From the cell containing the given text, extract its center point as [X, Y] coordinate. 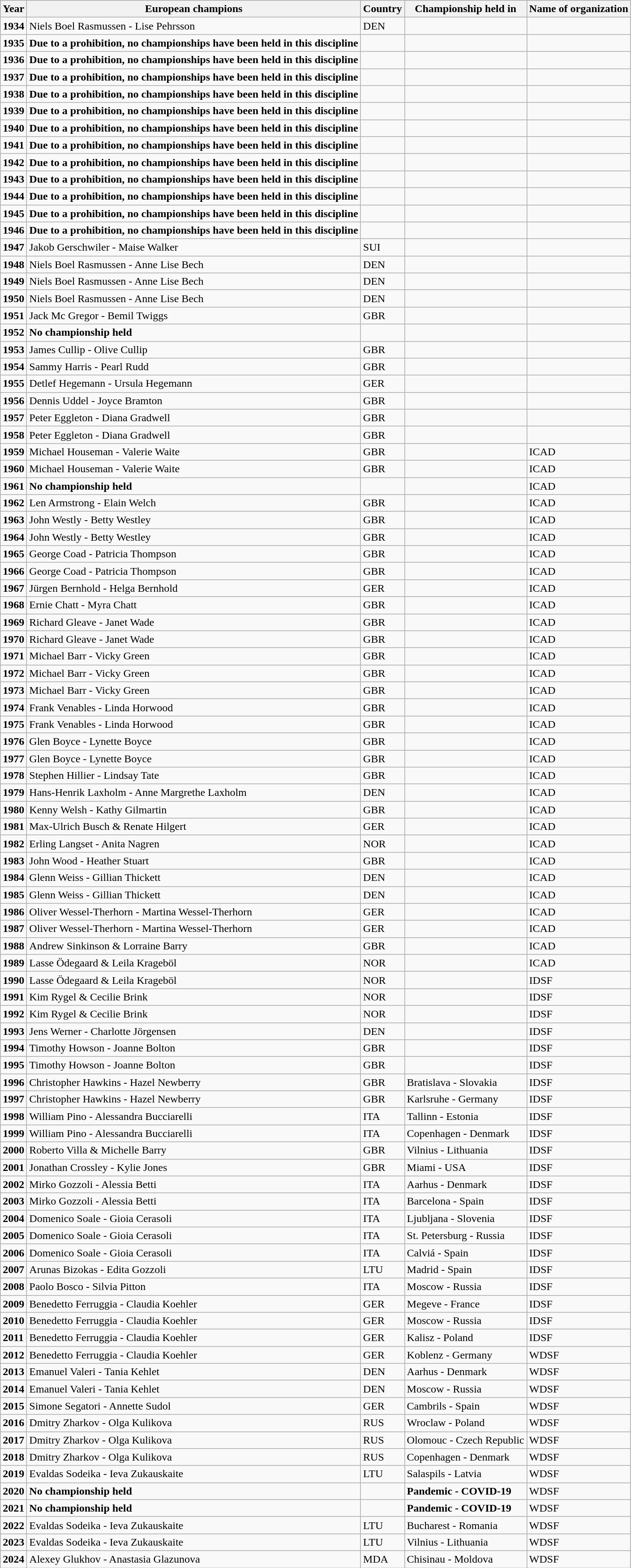
1984 [13, 878]
1967 [13, 588]
1972 [13, 673]
2014 [13, 1389]
Country [382, 9]
Paolo Bosco - Silvia Pitton [193, 1286]
Olomouc - Czech Republic [466, 1440]
Tallinn - Estonia [466, 1116]
1995 [13, 1065]
Jens Werner - Charlotte Jörgensen [193, 1031]
1975 [13, 724]
1948 [13, 265]
Wroclaw - Poland [466, 1423]
1945 [13, 214]
1942 [13, 162]
1939 [13, 111]
1992 [13, 1014]
1977 [13, 759]
2023 [13, 1542]
1981 [13, 827]
Salaspils - Latvia [466, 1474]
European champions [193, 9]
Madrid - Spain [466, 1269]
Simone Segatori - Annette Sudol [193, 1406]
2008 [13, 1286]
2001 [13, 1167]
2003 [13, 1201]
2010 [13, 1321]
1980 [13, 810]
1960 [13, 469]
2020 [13, 1491]
Detlef Hegemann - Ursula Hegemann [193, 384]
Chisinau - Moldova [466, 1559]
1947 [13, 248]
1936 [13, 60]
1994 [13, 1048]
1940 [13, 128]
1970 [13, 639]
1956 [13, 401]
2007 [13, 1269]
1979 [13, 793]
Ernie Chatt - Myra Chatt [193, 605]
Andrew Sinkinson & Lorraine Barry [193, 946]
1943 [13, 179]
1951 [13, 316]
Kenny Welsh - Kathy Gilmartin [193, 810]
1982 [13, 844]
Year [13, 9]
Koblenz - Germany [466, 1355]
1969 [13, 622]
John Wood - Heather Stuart [193, 861]
1955 [13, 384]
1974 [13, 707]
Roberto Villa & Michelle Barry [193, 1150]
Alexey Glukhov - Anastasia Glazunova [193, 1559]
2019 [13, 1474]
2017 [13, 1440]
Niels Boel Rasmussen - Lise Pehrsson [193, 26]
SUI [382, 248]
1999 [13, 1133]
Sammy Harris - Pearl Rudd [193, 367]
2006 [13, 1252]
Kalisz - Poland [466, 1338]
St. Petersburg - Russia [466, 1235]
2021 [13, 1508]
1966 [13, 571]
Dennis Uddel - Joyce Bramton [193, 401]
1946 [13, 231]
1988 [13, 946]
Megeve - France [466, 1304]
1961 [13, 486]
Jakob Gerschwiler - Maise Walker [193, 248]
2004 [13, 1218]
Bucharest - Romania [466, 1525]
2011 [13, 1338]
Len Armstrong - Elain Welch [193, 503]
1976 [13, 741]
1978 [13, 776]
1941 [13, 145]
2022 [13, 1525]
1938 [13, 94]
Miami - USA [466, 1167]
1965 [13, 554]
James Cullip - Olive Cullip [193, 350]
MDA [382, 1559]
Bratislava - Slovakia [466, 1082]
Cambrils - Spain [466, 1406]
1968 [13, 605]
2012 [13, 1355]
Stephen Hillier - Lindsay Tate [193, 776]
1962 [13, 503]
1953 [13, 350]
1996 [13, 1082]
Barcelona - Spain [466, 1201]
2013 [13, 1372]
2015 [13, 1406]
Max-Ulrich Busch & Renate Hilgert [193, 827]
1998 [13, 1116]
2002 [13, 1184]
1958 [13, 435]
2018 [13, 1457]
Jürgen Bernhold - Helga Bernhold [193, 588]
Arunas Bizokas - Edita Gozzoli [193, 1269]
Name of organization [579, 9]
Jonathan Crossley - Kylie Jones [193, 1167]
1983 [13, 861]
Ljubljana - Slovenia [466, 1218]
1993 [13, 1031]
1949 [13, 282]
Hans-Henrik Laxholm - Anne Margrethe Laxholm [193, 793]
1963 [13, 520]
1935 [13, 43]
2016 [13, 1423]
Championship held in [466, 9]
1957 [13, 418]
1987 [13, 929]
1944 [13, 196]
1989 [13, 963]
Jack Mc Gregor - Bemil Twiggs [193, 316]
2009 [13, 1304]
1964 [13, 537]
1986 [13, 912]
1950 [13, 299]
1959 [13, 452]
Erling Langset - Anita Nagren [193, 844]
1990 [13, 980]
1991 [13, 997]
1954 [13, 367]
2024 [13, 1559]
1997 [13, 1099]
2005 [13, 1235]
2000 [13, 1150]
1973 [13, 690]
Karlsruhe - Germany [466, 1099]
1934 [13, 26]
1971 [13, 656]
1937 [13, 77]
1985 [13, 895]
1952 [13, 333]
Calviá - Spain [466, 1252]
